For the text-containing cell, return its midpoint in [X, Y] coordinate format. 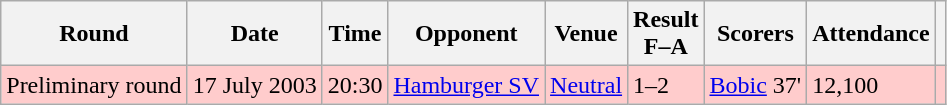
Date [254, 34]
17 July 2003 [254, 85]
Attendance [871, 34]
Opponent [466, 34]
Time [355, 34]
Round [94, 34]
12,100 [871, 85]
Venue [586, 34]
Preliminary round [94, 85]
ResultF–A [666, 34]
Bobic 37' [756, 85]
Hamburger SV [466, 85]
20:30 [355, 85]
Neutral [586, 85]
Scorers [756, 34]
1–2 [666, 85]
